For the text-containing cell, return its midpoint in [X, Y] coordinate format. 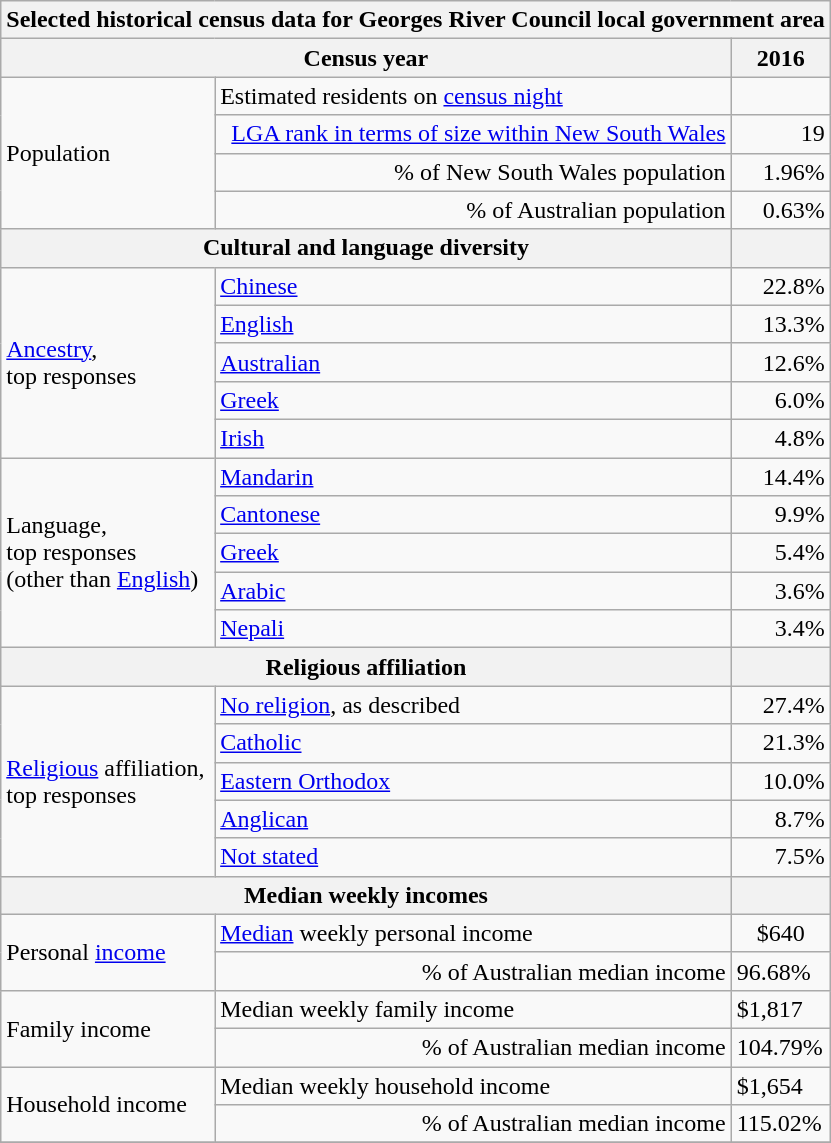
Not stated [473, 857]
12.6% [780, 362]
Personal income [108, 952]
3.4% [780, 629]
2016 [780, 58]
6.0% [780, 400]
13.3% [780, 324]
Eastern Orthodox [473, 781]
22.8% [780, 286]
7.5% [780, 857]
1.96% [780, 172]
Catholic [473, 743]
Household income [108, 1104]
LGA rank in terms of size within New South Wales [473, 134]
96.68% [780, 971]
Chinese [473, 286]
Language,top responses(other than English) [108, 553]
% of Australian population [473, 210]
10.0% [780, 781]
14.4% [780, 477]
19 [780, 134]
Cantonese [473, 515]
$1,654 [780, 1085]
Australian [473, 362]
Median weekly incomes [366, 895]
Nepali [473, 629]
$1,817 [780, 1009]
Cultural and language diversity [366, 248]
115.02% [780, 1124]
Anglican [473, 819]
Arabic [473, 591]
Irish [473, 438]
Median weekly family income [473, 1009]
% of New South Wales population [473, 172]
Median weekly personal income [473, 933]
English [473, 324]
Census year [366, 58]
27.4% [780, 705]
Family income [108, 1028]
0.63% [780, 210]
Mandarin [473, 477]
Estimated residents on census night [473, 96]
Ancestry,top responses [108, 362]
No religion, as described [473, 705]
4.8% [780, 438]
104.79% [780, 1047]
Population [108, 153]
Religious affiliation,top responses [108, 781]
Religious affiliation [366, 667]
9.9% [780, 515]
8.7% [780, 819]
Selected historical census data for Georges River Council local government area [416, 20]
5.4% [780, 553]
21.3% [780, 743]
Median weekly household income [473, 1085]
3.6% [780, 591]
$640 [780, 933]
